From the cell containing the given text, extract its center point as [x, y] coordinate. 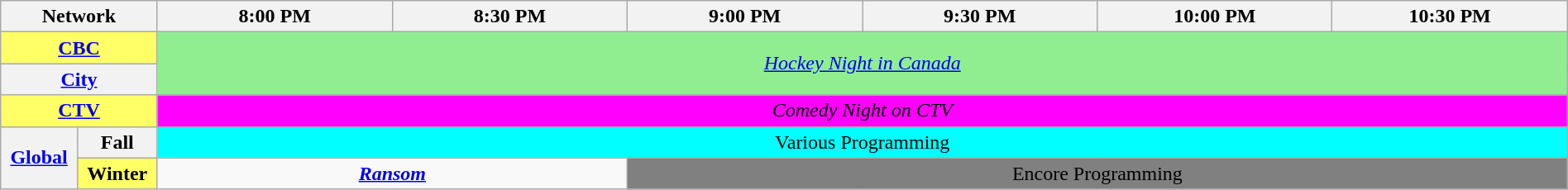
Comedy Night on CTV [862, 111]
9:30 PM [980, 17]
Fall [117, 142]
Winter [117, 173]
CTV [79, 111]
8:30 PM [509, 17]
CBC [79, 48]
10:00 PM [1215, 17]
Network [79, 17]
City [79, 79]
9:00 PM [744, 17]
Hockey Night in Canada [862, 64]
10:30 PM [1450, 17]
Ransom [392, 173]
Various Programming [862, 142]
Encore Programming [1097, 173]
8:00 PM [275, 17]
Global [40, 158]
